Detect which cell encompasses the target text, then output its (X, Y) center coordinate. 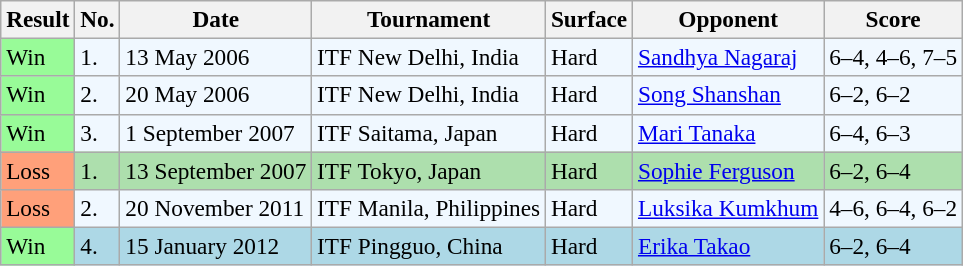
6–4, 6–3 (894, 133)
ITF Manila, Philippines (429, 208)
ITF Pingguo, China (429, 246)
4. (98, 246)
ITF Saitama, Japan (429, 133)
ITF Tokyo, Japan (429, 170)
Sandhya Nagaraj (728, 57)
1 September 2007 (216, 133)
15 January 2012 (216, 246)
13 September 2007 (216, 170)
Surface (590, 19)
Luksika Kumkhum (728, 208)
Erika Takao (728, 246)
Mari Tanaka (728, 133)
Song Shanshan (728, 95)
20 November 2011 (216, 208)
Sophie Ferguson (728, 170)
No. (98, 19)
6–4, 4–6, 7–5 (894, 57)
Tournament (429, 19)
6–2, 6–2 (894, 95)
4–6, 6–4, 6–2 (894, 208)
13 May 2006 (216, 57)
3. (98, 133)
20 May 2006 (216, 95)
Score (894, 19)
Result (38, 19)
Date (216, 19)
Opponent (728, 19)
